Return (x, y) of the center of cell containing provided text 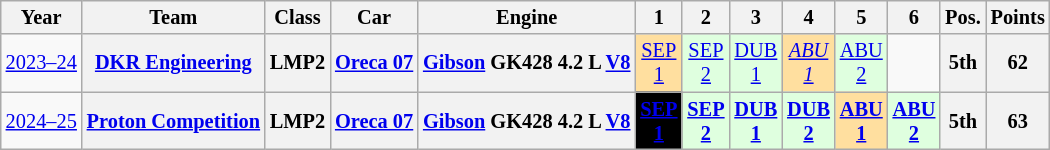
1 (658, 17)
DKR Engineering (174, 63)
5 (862, 17)
Proton Competition (174, 121)
Team (174, 17)
DUB2 (808, 121)
Pos. (962, 17)
63 (1018, 121)
Car (374, 17)
6 (914, 17)
3 (756, 17)
Engine (526, 17)
62 (1018, 63)
4 (808, 17)
Year (42, 17)
2023–24 (42, 63)
2 (706, 17)
Class (298, 17)
2024–25 (42, 121)
Points (1018, 17)
